Pinpoint the cell where the given text exists, returning its (X, Y) midpoint coordinate. 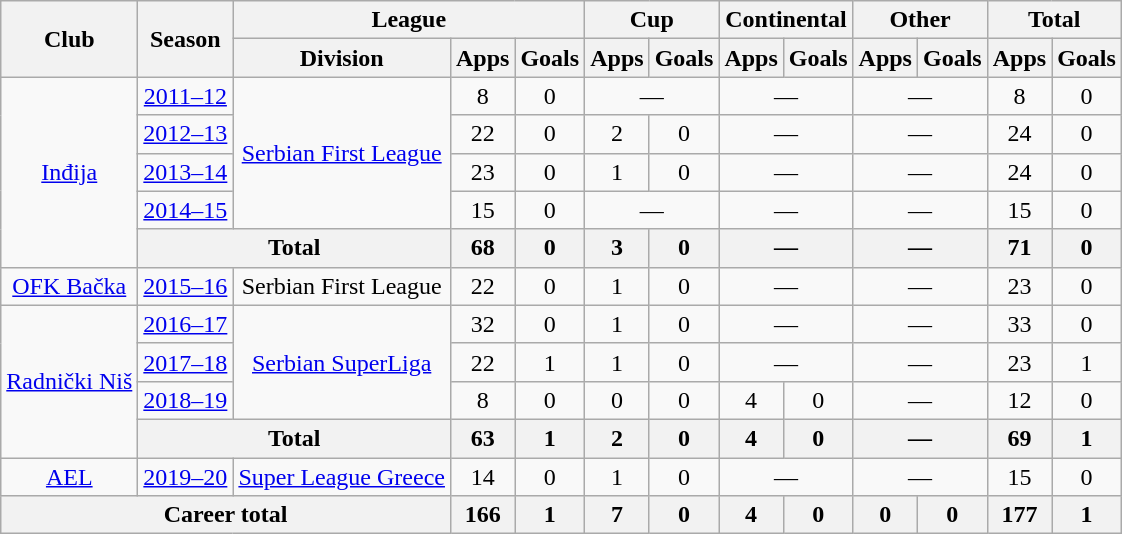
2012–13 (186, 134)
Continental (786, 20)
3 (617, 248)
2018–19 (186, 400)
Inđija (70, 172)
71 (1019, 248)
2013–14 (186, 172)
Other (920, 20)
Division (342, 58)
Club (70, 39)
2011–12 (186, 96)
2015–16 (186, 286)
63 (482, 438)
14 (482, 477)
32 (482, 324)
Super League Greece (342, 477)
166 (482, 515)
Career total (226, 515)
177 (1019, 515)
2016–17 (186, 324)
Cup (652, 20)
33 (1019, 324)
Radnički Niš (70, 381)
OFK Bačka (70, 286)
7 (617, 515)
12 (1019, 400)
2014–15 (186, 210)
Serbian SuperLiga (342, 362)
AEL (70, 477)
2019–20 (186, 477)
League (409, 20)
68 (482, 248)
69 (1019, 438)
Season (186, 39)
2017–18 (186, 362)
